Pinpoint the cell where the given text exists, returning its [x, y] midpoint coordinate. 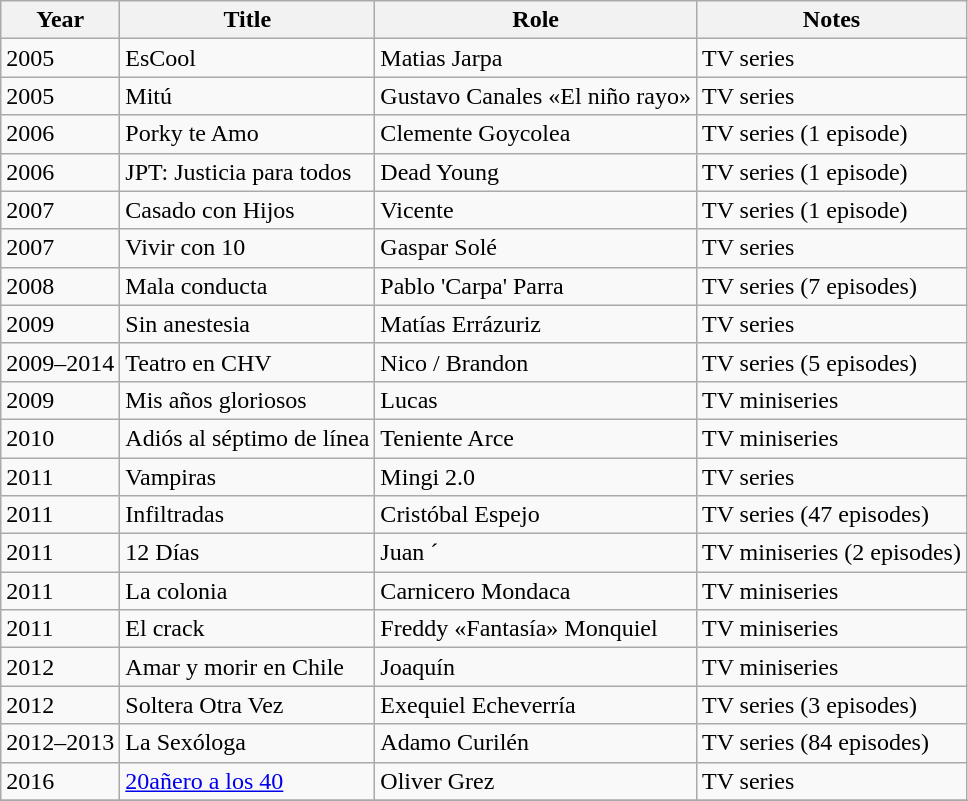
Dead Young [536, 172]
TV series (3 episodes) [832, 705]
Adamo Curilén [536, 743]
Mingi 2.0 [536, 477]
Vivir con 10 [248, 248]
JPT: Justicia para todos [248, 172]
Role [536, 20]
TV series (47 episodes) [832, 515]
Mitú [248, 96]
2010 [60, 438]
TV miniseries (2 episodes) [832, 553]
12 Días [248, 553]
Amar y morir en Chile [248, 667]
Mis años gloriosos [248, 400]
2008 [60, 286]
Cristóbal Espejo [536, 515]
Matías Errázuriz [536, 324]
20añero a los 40 [248, 781]
Gustavo Canales «El niño rayo» [536, 96]
Lucas [536, 400]
Notes [832, 20]
Casado con Hijos [248, 210]
La colonia [248, 591]
Matias Jarpa [536, 58]
Gaspar Solé [536, 248]
TV series (7 episodes) [832, 286]
Pablo 'Carpa' Parra [536, 286]
TV series (5 episodes) [832, 362]
Juan ´ [536, 553]
Carnicero Mondaca [536, 591]
Oliver Grez [536, 781]
Joaquín [536, 667]
Mala conducta [248, 286]
Sin anestesia [248, 324]
Vicente [536, 210]
Infiltradas [248, 515]
TV series (84 episodes) [832, 743]
EsCool [248, 58]
Adiós al séptimo de línea [248, 438]
Title [248, 20]
Teatro en CHV [248, 362]
Clemente Goycolea [536, 134]
2009–2014 [60, 362]
Exequiel Echeverría [536, 705]
Porky te Amo [248, 134]
Teniente Arce [536, 438]
La Sexóloga [248, 743]
2016 [60, 781]
Nico / Brandon [536, 362]
Freddy «Fantasía» Monquiel [536, 629]
Soltera Otra Vez [248, 705]
Year [60, 20]
2012–2013 [60, 743]
Vampiras [248, 477]
El crack [248, 629]
